Capture the cell that displays the provided text and extract its (x, y) central coordinate. 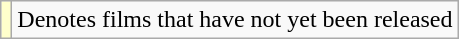
Denotes films that have not yet been released (235, 20)
